For the text-containing cell, return its midpoint in (X, Y) coordinate format. 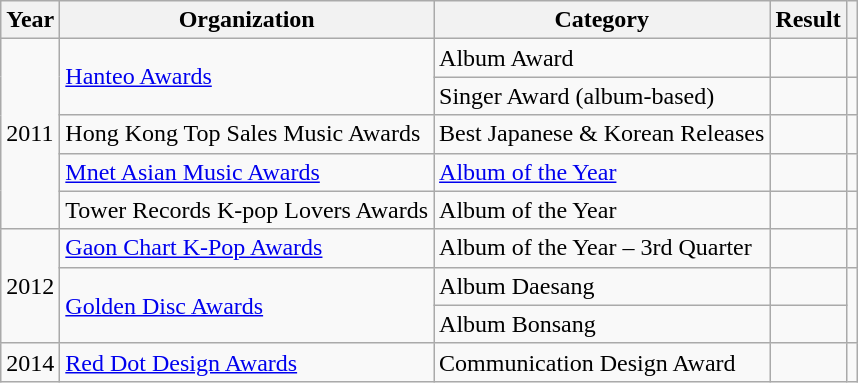
Album Award (602, 58)
Category (602, 20)
Gaon Chart K-Pop Awards (247, 248)
Result (808, 20)
Mnet Asian Music Awards (247, 172)
2011 (30, 134)
Album Daesang (602, 286)
Year (30, 20)
Tower Records K-pop Lovers Awards (247, 210)
Album Bonsang (602, 324)
Hanteo Awards (247, 77)
2012 (30, 286)
Organization (247, 20)
Golden Disc Awards (247, 305)
2014 (30, 362)
Album of the Year – 3rd Quarter (602, 248)
Best Japanese & Korean Releases (602, 134)
Singer Award (album-based) (602, 96)
Red Dot Design Awards (247, 362)
Communication Design Award (602, 362)
Hong Kong Top Sales Music Awards (247, 134)
